From the cell containing the given text, extract its center point as (x, y) coordinate. 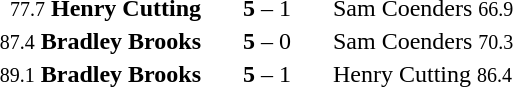
5 – 0 (268, 41)
